Scan for the cell matching the given text and deliver its [X, Y] coordinate at center. 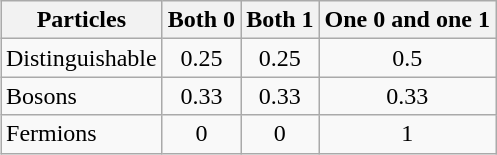
Fermions [81, 134]
Bosons [81, 96]
Both 1 [280, 20]
Particles [81, 20]
0.5 [407, 58]
One 0 and one 1 [407, 20]
Distinguishable [81, 58]
Both 0 [201, 20]
1 [407, 134]
